Pinpoint the cell where the given text exists, returning its (x, y) midpoint coordinate. 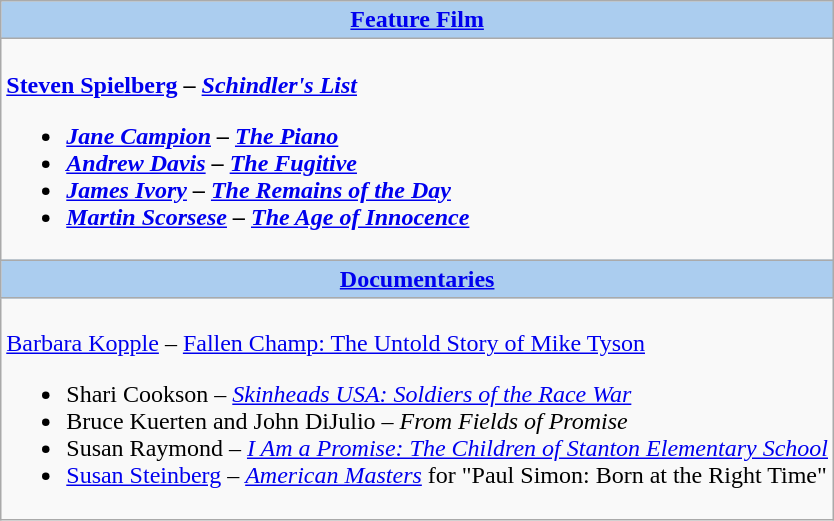
Feature Film (418, 20)
Documentaries (418, 279)
